From the cell containing the given text, extract its center point as [X, Y] coordinate. 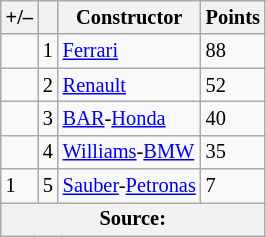
+/– [20, 17]
Constructor [130, 17]
35 [233, 152]
Sauber-Petronas [130, 186]
Ferrari [130, 51]
3 [48, 118]
Source: [133, 219]
Points [233, 17]
2 [48, 85]
88 [233, 51]
52 [233, 85]
Williams-BMW [130, 152]
BAR-Honda [130, 118]
4 [48, 152]
5 [48, 186]
Renault [130, 85]
40 [233, 118]
7 [233, 186]
